Capture the cell that displays the provided text and extract its (X, Y) central coordinate. 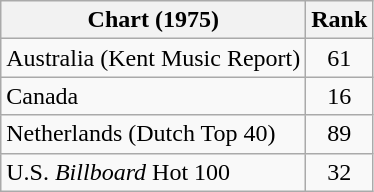
89 (340, 134)
32 (340, 172)
Canada (154, 96)
U.S. Billboard Hot 100 (154, 172)
Rank (340, 20)
61 (340, 58)
Netherlands (Dutch Top 40) (154, 134)
16 (340, 96)
Chart (1975) (154, 20)
Australia (Kent Music Report) (154, 58)
